Locate the cell with the specified text and output its (X, Y) center coordinate. 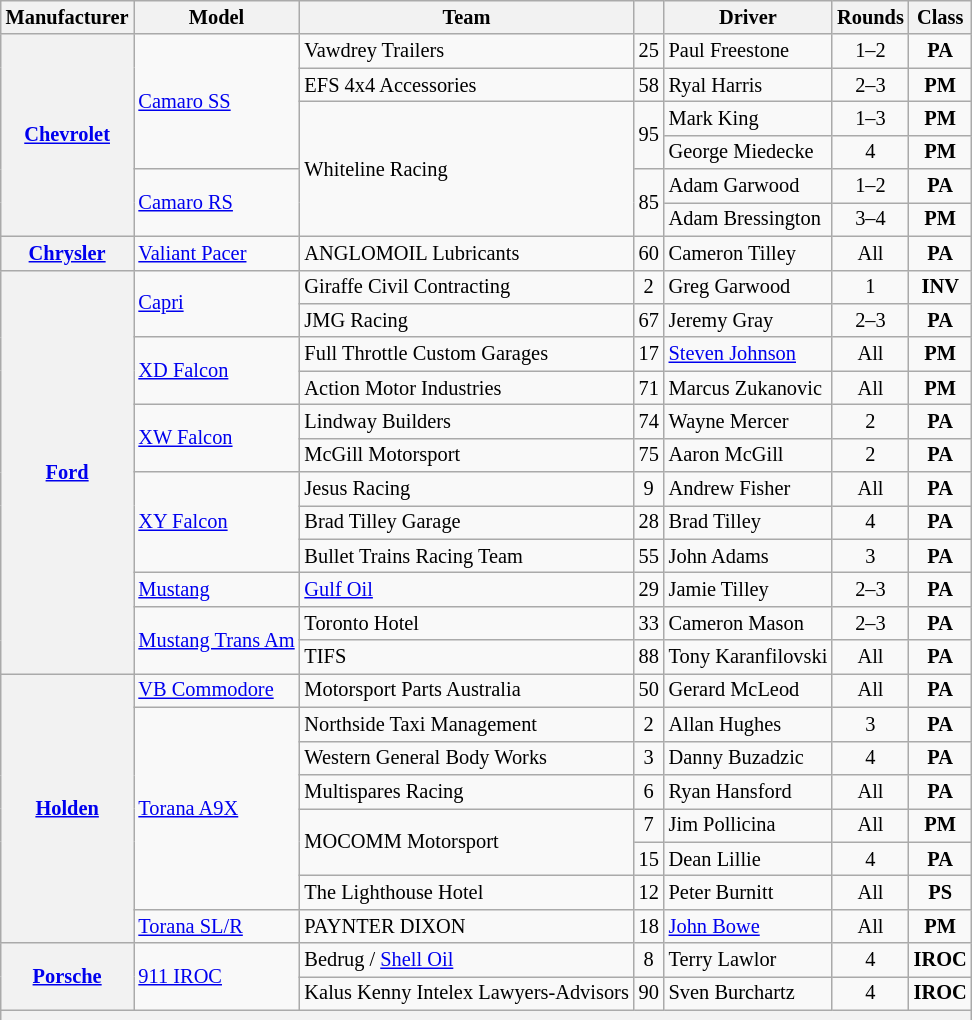
71 (649, 388)
28 (649, 522)
Jeremy Gray (748, 320)
Jim Pollicina (748, 825)
Cameron Tilley (748, 253)
Bedrug / Shell Oil (467, 960)
XY Falcon (217, 522)
25 (649, 51)
Driver (748, 17)
XD Falcon (217, 370)
Chrysler (68, 253)
Toronto Hotel (467, 623)
95 (649, 134)
Mustang Trans Am (217, 640)
Porsche (68, 976)
Jesus Racing (467, 489)
Torana SL/R (217, 926)
Gerard McLeod (748, 690)
88 (649, 657)
Cameron Mason (748, 623)
Northside Taxi Management (467, 724)
67 (649, 320)
Greg Garwood (748, 287)
George Miedecke (748, 152)
1 (870, 287)
Lindway Builders (467, 421)
Tony Karanfilovski (748, 657)
50 (649, 690)
Wayne Mercer (748, 421)
Mark King (748, 118)
Ryal Harris (748, 85)
EFS 4x4 Accessories (467, 85)
Bullet Trains Racing Team (467, 556)
60 (649, 253)
Sven Burchartz (748, 993)
3–4 (870, 219)
PAYNTER DIXON (467, 926)
Team (467, 17)
Paul Freestone (748, 51)
Brad Tilley Garage (467, 522)
VB Commodore (217, 690)
Allan Hughes (748, 724)
85 (649, 202)
Ford (68, 472)
55 (649, 556)
Adam Garwood (748, 186)
Multispares Racing (467, 791)
74 (649, 421)
58 (649, 85)
INV (940, 287)
Manufacturer (68, 17)
Mustang (217, 589)
90 (649, 993)
Danny Buzadzic (748, 758)
Holden (68, 808)
Kalus Kenny Intelex Lawyers-Advisors (467, 993)
Aaron McGill (748, 455)
The Lighthouse Hotel (467, 892)
Valiant Pacer (217, 253)
John Adams (748, 556)
29 (649, 589)
Camaro RS (217, 202)
Gulf Oil (467, 589)
Adam Bressington (748, 219)
XW Falcon (217, 438)
Vawdrey Trailers (467, 51)
Class (940, 17)
Full Throttle Custom Garages (467, 354)
Western General Body Works (467, 758)
John Bowe (748, 926)
McGill Motorsport (467, 455)
Whiteline Racing (467, 168)
Peter Burnitt (748, 892)
Model (217, 17)
Rounds (870, 17)
Giraffe Civil Contracting (467, 287)
Capri (217, 304)
15 (649, 859)
Motorsport Parts Australia (467, 690)
9 (649, 489)
ANGLOMOIL Lubricants (467, 253)
Steven Johnson (748, 354)
75 (649, 455)
Andrew Fisher (748, 489)
MOCOMM Motorsport (467, 842)
Marcus Zukanovic (748, 388)
33 (649, 623)
Jamie Tilley (748, 589)
8 (649, 960)
Dean Lillie (748, 859)
1–3 (870, 118)
911 IROC (217, 976)
PS (940, 892)
Chevrolet (68, 135)
18 (649, 926)
17 (649, 354)
Brad Tilley (748, 522)
Camaro SS (217, 102)
12 (649, 892)
Torana A9X (217, 808)
Action Motor Industries (467, 388)
6 (649, 791)
JMG Racing (467, 320)
7 (649, 825)
Ryan Hansford (748, 791)
Terry Lawlor (748, 960)
TIFS (467, 657)
